Capture the cell that displays the provided text and extract its (X, Y) central coordinate. 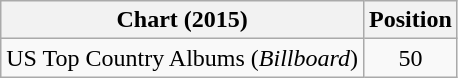
US Top Country Albums (Billboard) (182, 58)
Position (411, 20)
Chart (2015) (182, 20)
50 (411, 58)
